For the text-containing cell, return its midpoint in (X, Y) coordinate format. 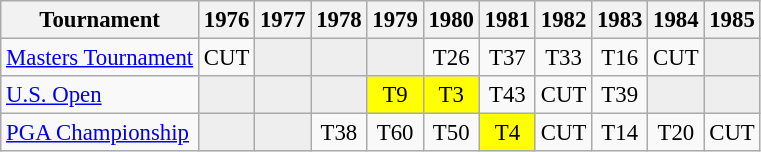
1979 (395, 20)
1980 (451, 20)
T60 (395, 133)
T39 (620, 95)
1981 (507, 20)
T14 (620, 133)
T50 (451, 133)
T9 (395, 95)
T4 (507, 133)
T37 (507, 58)
T16 (620, 58)
1976 (227, 20)
1984 (676, 20)
1978 (339, 20)
T33 (563, 58)
1977 (283, 20)
PGA Championship (100, 133)
1982 (563, 20)
U.S. Open (100, 95)
T20 (676, 133)
T26 (451, 58)
T43 (507, 95)
1985 (732, 20)
T3 (451, 95)
Tournament (100, 20)
1983 (620, 20)
T38 (339, 133)
Masters Tournament (100, 58)
